Return the (X, Y) coordinate for the center point of the cell that contains the specified text.  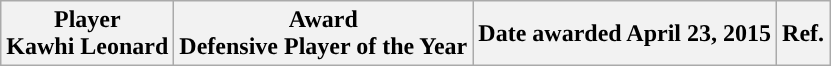
Date awarded April 23, 2015 (625, 34)
AwardDefensive Player of the Year (324, 34)
PlayerKawhi Leonard (88, 34)
Ref. (804, 34)
